Search for the cell housing the specified text and yield its (X, Y) center coordinate. 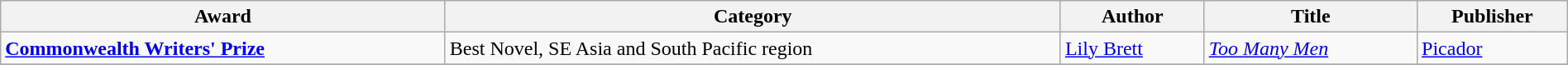
Award (223, 17)
Too Many Men (1310, 48)
Best Novel, SE Asia and South Pacific region (753, 48)
Author (1132, 17)
Publisher (1493, 17)
Category (753, 17)
Title (1310, 17)
Commonwealth Writers' Prize (223, 48)
Picador (1493, 48)
Lily Brett (1132, 48)
